Locate the cell with the specified text and output its [X, Y] center coordinate. 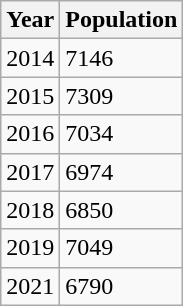
6974 [122, 172]
Population [122, 20]
2018 [30, 210]
6850 [122, 210]
2017 [30, 172]
2021 [30, 286]
Year [30, 20]
7049 [122, 248]
7309 [122, 96]
2016 [30, 134]
2015 [30, 96]
7034 [122, 134]
6790 [122, 286]
7146 [122, 58]
2019 [30, 248]
2014 [30, 58]
